Provide the [x, y] coordinate of the cell's center where the given text is located.  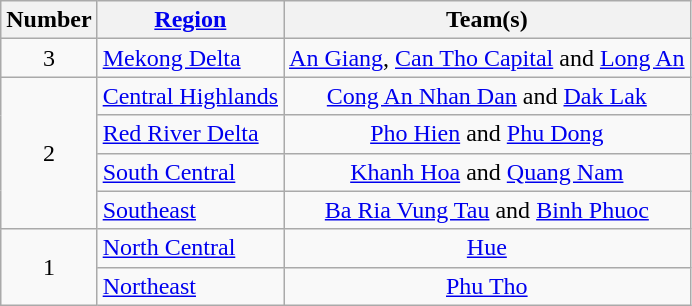
North Central [190, 248]
Pho Hien and Phu Dong [488, 134]
Northeast [190, 286]
Red River Delta [190, 134]
Hue [488, 248]
Mekong Delta [190, 58]
Region [190, 20]
Central Highlands [190, 96]
1 [49, 267]
Khanh Hoa and Quang Nam [488, 172]
Cong An Nhan Dan and Dak Lak [488, 96]
Team(s) [488, 20]
South Central [190, 172]
3 [49, 58]
An Giang, Can Tho Capital and Long An [488, 58]
Southeast [190, 210]
Number [49, 20]
Phu Tho [488, 286]
2 [49, 153]
Ba Ria Vung Tau and Binh Phuoc [488, 210]
